Provide the (x, y) coordinate of the cell's center where the given text is located.  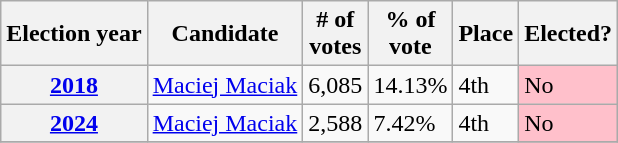
Election year (74, 34)
7.42% (410, 123)
Place (486, 34)
14.13% (410, 85)
2,588 (336, 123)
% ofvote (410, 34)
2024 (74, 123)
# ofvotes (336, 34)
6,085 (336, 85)
2018 (74, 85)
Elected? (568, 34)
Candidate (225, 34)
